Scan for the cell matching the given text and deliver its (X, Y) coordinate at center. 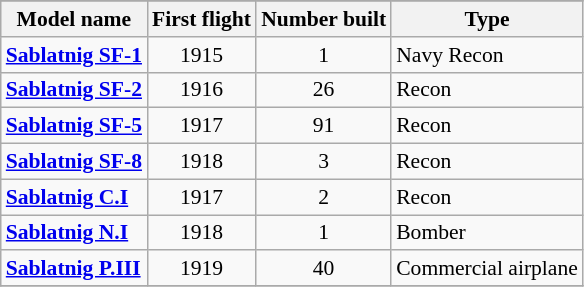
91 (324, 126)
Sablatnig SF-8 (74, 162)
Sablatnig SF-2 (74, 90)
3 (324, 162)
Sablatnig N.I (74, 233)
26 (324, 90)
Number built (324, 19)
First flight (202, 19)
Model name (74, 19)
Sablatnig C.I (74, 197)
Sablatnig SF-1 (74, 55)
1916 (202, 90)
Sablatnig SF-5 (74, 126)
Bomber (487, 233)
Sablatnig P.III (74, 269)
40 (324, 269)
1919 (202, 269)
Commercial airplane (487, 269)
Navy Recon (487, 55)
1915 (202, 55)
Type (487, 19)
2 (324, 197)
